Provide the [X, Y] coordinate of the cell's center where the given text is located.  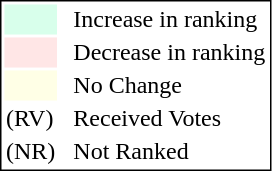
No Change [170, 85]
(NR) [30, 151]
Decrease in ranking [170, 53]
Received Votes [170, 119]
(RV) [30, 119]
Increase in ranking [170, 19]
Not Ranked [170, 151]
